Scan for the cell matching the given text and deliver its (x, y) coordinate at center. 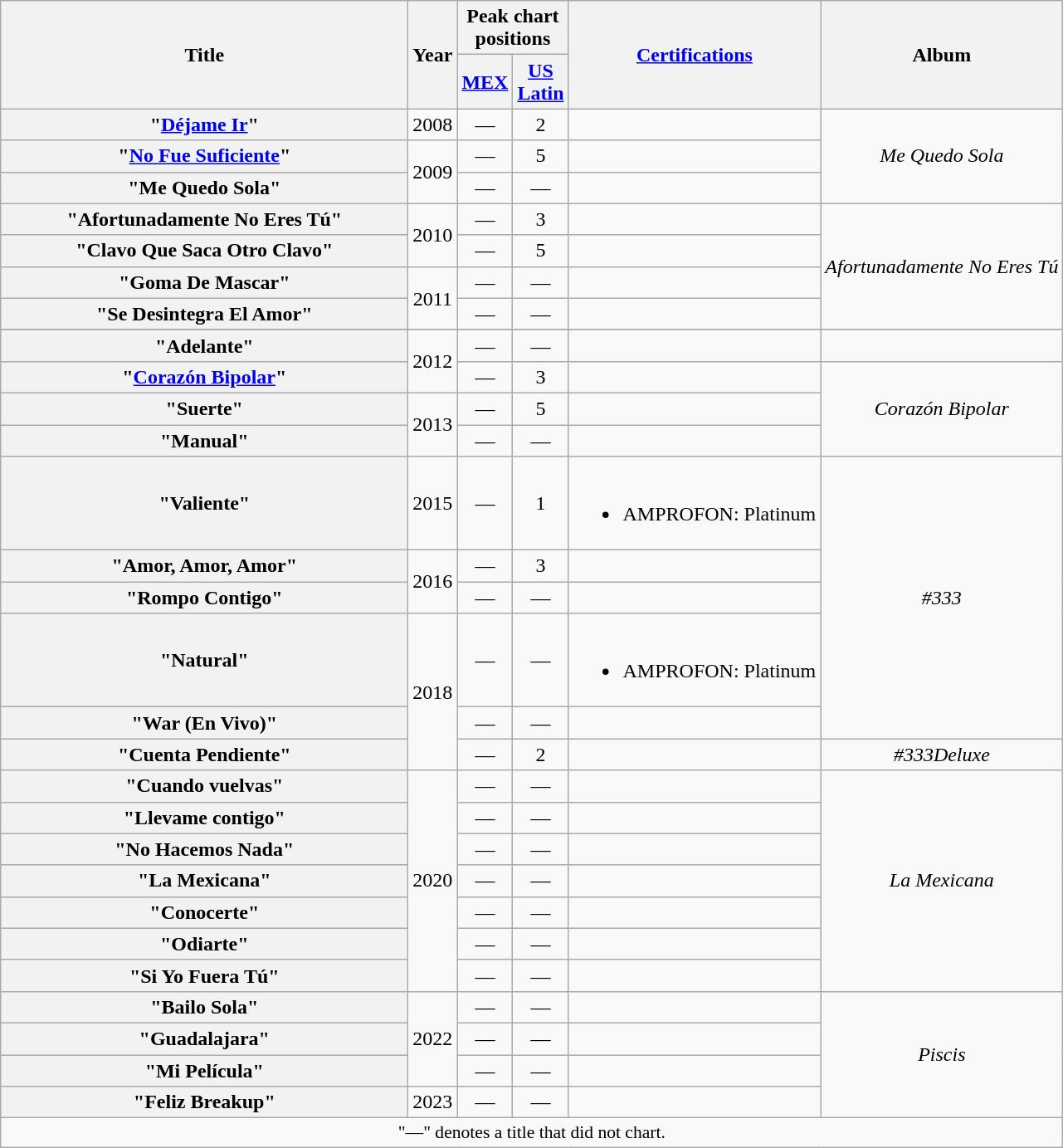
"War (En Vivo)" (204, 723)
2022 (433, 1038)
"Valiente" (204, 503)
MEX (485, 81)
"Si Yo Fuera Tú" (204, 975)
2016 (433, 582)
"No Hacemos Nada" (204, 849)
"Conocerte" (204, 912)
2010 (433, 235)
2009 (433, 172)
"Rompo Contigo" (204, 598)
Peak chartpositions (513, 28)
2011 (433, 298)
2013 (433, 424)
"Llevame contigo" (204, 818)
2012 (433, 361)
2015 (433, 503)
"Mi Película" (204, 1070)
"Suerte" (204, 408)
2020 (433, 881)
2018 (433, 692)
Title (204, 55)
USLatin (541, 81)
"Me Quedo Sola" (204, 188)
"Cuenta Pendiente" (204, 755)
"Goma De Mascar" (204, 282)
2008 (433, 125)
"La Mexicana" (204, 881)
La Mexicana (942, 881)
"Bailo Sola" (204, 1007)
"Feliz Breakup" (204, 1102)
"Se Desintegra El Amor" (204, 314)
2023 (433, 1102)
"Cuando vuelvas" (204, 786)
Corazón Bipolar (942, 408)
"Natural" (204, 661)
"Guadalajara" (204, 1038)
Me Quedo Sola (942, 156)
Afortunadamente No Eres Tú (942, 266)
#333Deluxe (942, 755)
1 (541, 503)
"Clavo Que Saca Otro Clavo" (204, 251)
"Afortunadamente No Eres Tú" (204, 219)
"Corazón Bipolar" (204, 377)
Year (433, 55)
"Odiarte" (204, 944)
Album (942, 55)
"—" denotes a title that did not chart. (532, 1133)
Certifications (695, 55)
"Amor, Amor, Amor" (204, 566)
"No Fue Suficiente" (204, 156)
"Déjame Ir" (204, 125)
#333 (942, 598)
"Manual" (204, 441)
"Adelante" (204, 345)
Piscis (942, 1054)
